Find where the given text appears and provide that cell's center as (X, Y) coordinate. 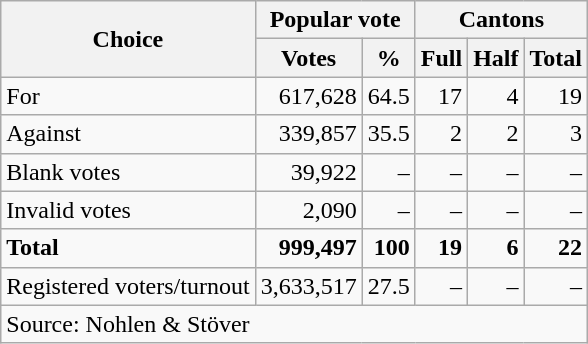
100 (388, 248)
617,628 (308, 96)
Source: Nohlen & Stöver (294, 324)
6 (496, 248)
Cantons (501, 20)
39,922 (308, 172)
35.5 (388, 134)
Votes (308, 58)
Full (441, 58)
339,857 (308, 134)
Invalid votes (128, 210)
Blank votes (128, 172)
999,497 (308, 248)
Half (496, 58)
22 (556, 248)
Against (128, 134)
Popular vote (335, 20)
27.5 (388, 286)
3 (556, 134)
For (128, 96)
17 (441, 96)
3,633,517 (308, 286)
4 (496, 96)
2,090 (308, 210)
Choice (128, 39)
Registered voters/turnout (128, 286)
64.5 (388, 96)
% (388, 58)
